Capture the cell that displays the provided text and extract its (x, y) central coordinate. 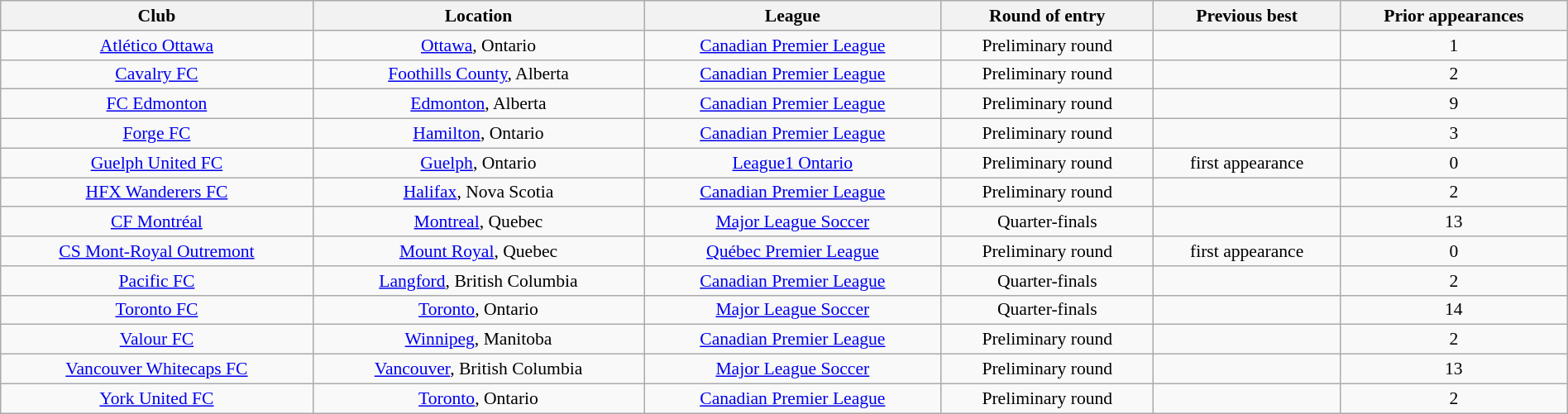
Foothills County, Alberta (478, 74)
Guelph, Ontario (478, 163)
Hamilton, Ontario (478, 134)
Guelph United FC (157, 163)
9 (1454, 104)
Pacific FC (157, 281)
Atlético Ottawa (157, 45)
Prior appearances (1454, 16)
Toronto FC (157, 310)
Winnipeg, Manitoba (478, 340)
HFX Wanderers FC (157, 193)
League (792, 16)
Ottawa, Ontario (478, 45)
Club (157, 16)
CS Mont-Royal Outremont (157, 251)
York United FC (157, 398)
Location (478, 16)
Québec Premier League (792, 251)
Forge FC (157, 134)
Vancouver Whitecaps FC (157, 369)
3 (1454, 134)
FC Edmonton (157, 104)
Montreal, Quebec (478, 222)
1 (1454, 45)
Previous best (1247, 16)
Round of entry (1047, 16)
14 (1454, 310)
CF Montréal (157, 222)
Edmonton, Alberta (478, 104)
Langford, British Columbia (478, 281)
League1 Ontario (792, 163)
Vancouver, British Columbia (478, 369)
Halifax, Nova Scotia (478, 193)
Cavalry FC (157, 74)
Valour FC (157, 340)
Mount Royal, Quebec (478, 251)
